Detect which cell encompasses the target text, then output its (X, Y) center coordinate. 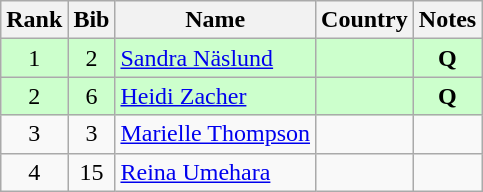
Marielle Thompson (216, 134)
1 (34, 58)
15 (92, 172)
Country (365, 20)
Bib (92, 20)
4 (34, 172)
Rank (34, 20)
6 (92, 96)
Name (216, 20)
Notes (447, 20)
Reina Umehara (216, 172)
Sandra Näslund (216, 58)
Heidi Zacher (216, 96)
